Determine the [x, y] coordinate at the center of the cell enclosing the given text.  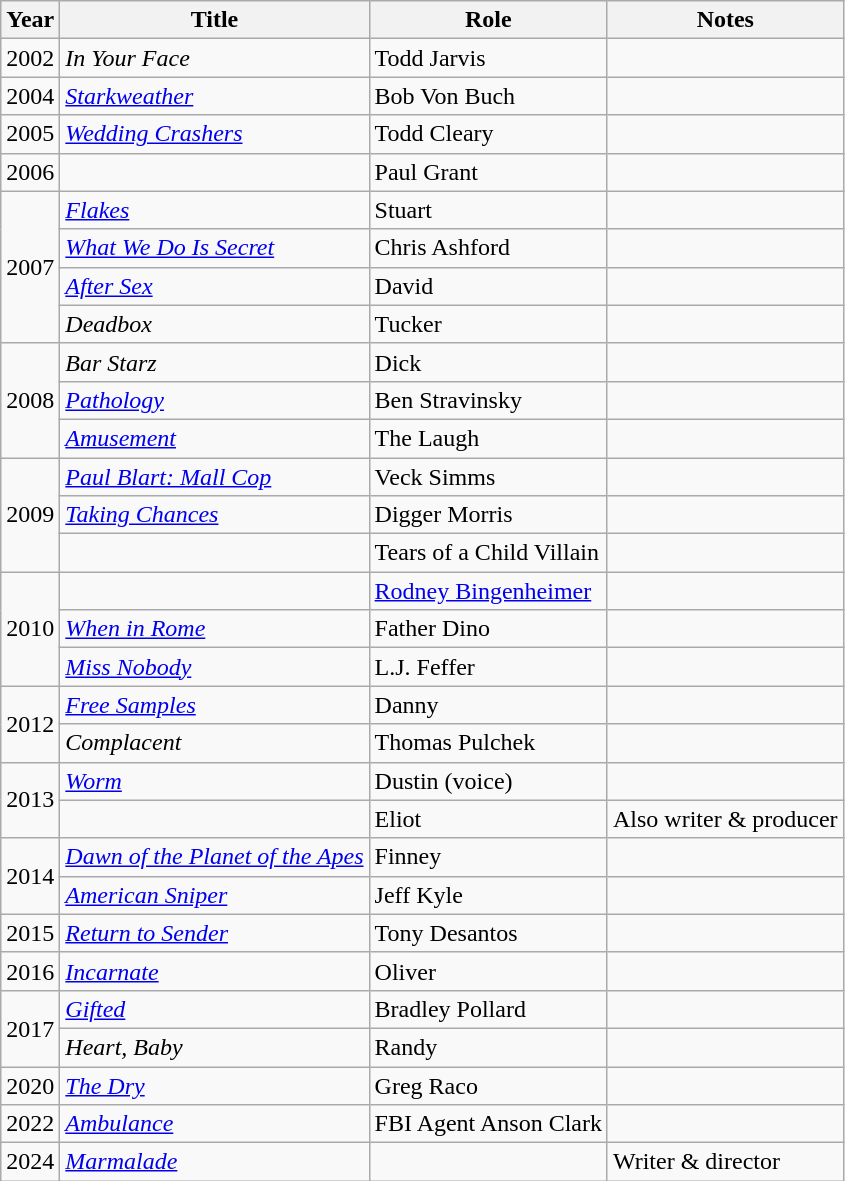
Ambulance [214, 1124]
Dick [488, 362]
What We Do Is Secret [214, 248]
Father Dino [488, 629]
2020 [30, 1085]
2024 [30, 1162]
Oliver [488, 971]
American Sniper [214, 895]
Danny [488, 705]
Digger Morris [488, 515]
In Your Face [214, 58]
Incarnate [214, 971]
Jeff Kyle [488, 895]
2010 [30, 629]
When in Rome [214, 629]
Ben Stravinsky [488, 400]
Return to Sender [214, 933]
2009 [30, 515]
Tears of a Child Villain [488, 553]
Role [488, 20]
Paul Grant [488, 172]
Notes [725, 20]
Taking Chances [214, 515]
Marmalade [214, 1162]
Paul Blart: Mall Cop [214, 477]
2008 [30, 400]
Flakes [214, 210]
Also writer & producer [725, 819]
Bradley Pollard [488, 1009]
Writer & director [725, 1162]
Starkweather [214, 96]
Year [30, 20]
Eliot [488, 819]
L.J. Feffer [488, 667]
2017 [30, 1028]
Veck Simms [488, 477]
Finney [488, 857]
Randy [488, 1047]
Thomas Pulchek [488, 743]
Pathology [214, 400]
Rodney Bingenheimer [488, 591]
Worm [214, 781]
2016 [30, 971]
2005 [30, 134]
2012 [30, 724]
Free Samples [214, 705]
Dawn of the Planet of the Apes [214, 857]
Tony Desantos [488, 933]
Gifted [214, 1009]
Deadbox [214, 324]
Title [214, 20]
Chris Ashford [488, 248]
2015 [30, 933]
After Sex [214, 286]
Bob Von Buch [488, 96]
Wedding Crashers [214, 134]
The Dry [214, 1085]
Bar Starz [214, 362]
Complacent [214, 743]
Todd Jarvis [488, 58]
2022 [30, 1124]
2004 [30, 96]
Heart, Baby [214, 1047]
2014 [30, 876]
2002 [30, 58]
Tucker [488, 324]
Dustin (voice) [488, 781]
2007 [30, 267]
Amusement [214, 438]
2013 [30, 800]
The Laugh [488, 438]
2006 [30, 172]
Greg Raco [488, 1085]
FBI Agent Anson Clark [488, 1124]
Miss Nobody [214, 667]
David [488, 286]
Todd Cleary [488, 134]
Stuart [488, 210]
